Provide the (X, Y) coordinate of the cell's center where the given text is located.  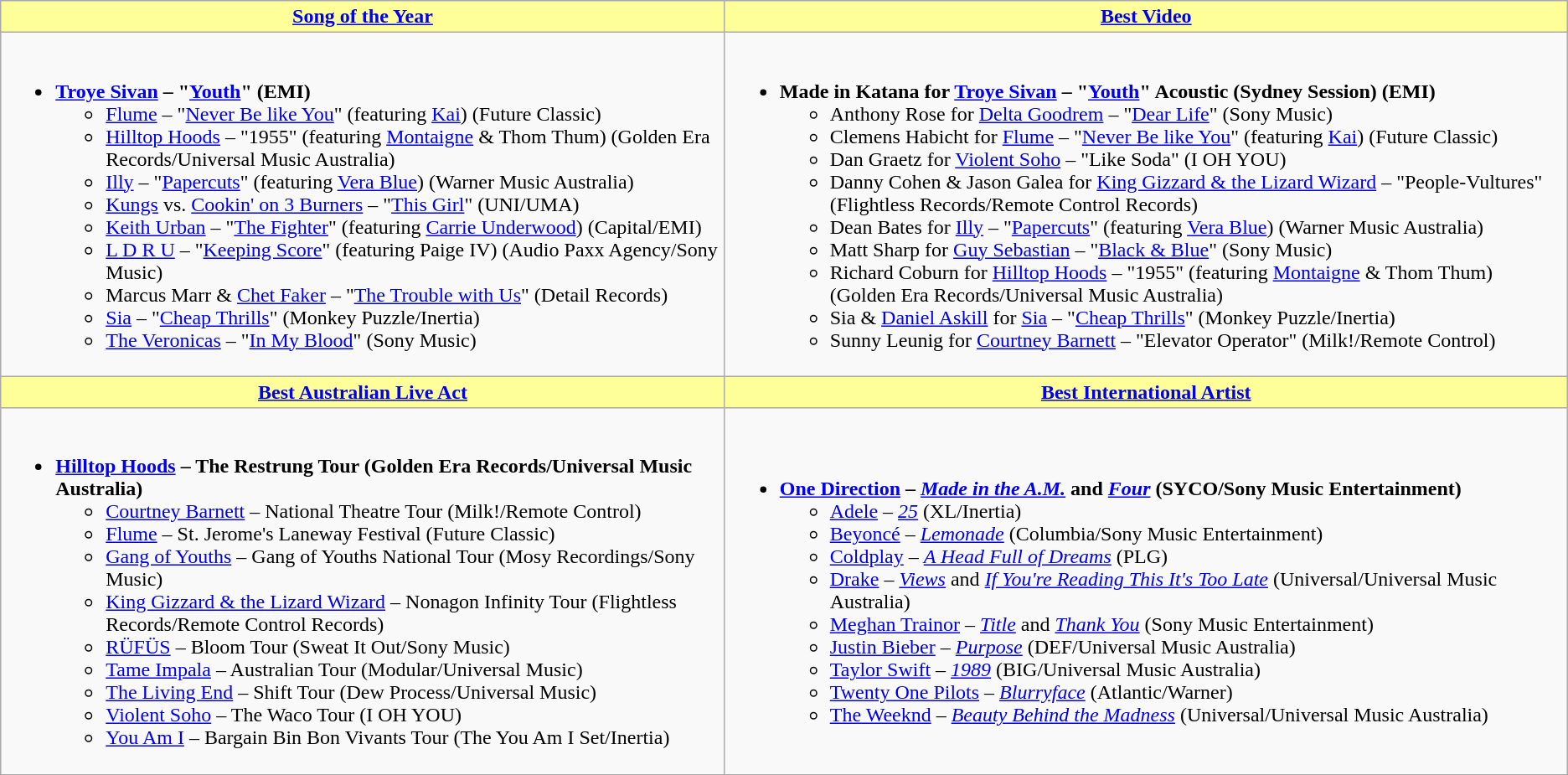
Best Australian Live Act (363, 392)
Best Video (1146, 17)
Best International Artist (1146, 392)
Song of the Year (363, 17)
